Identify which cell holds the provided text, then report its [X, Y] central coordinate. 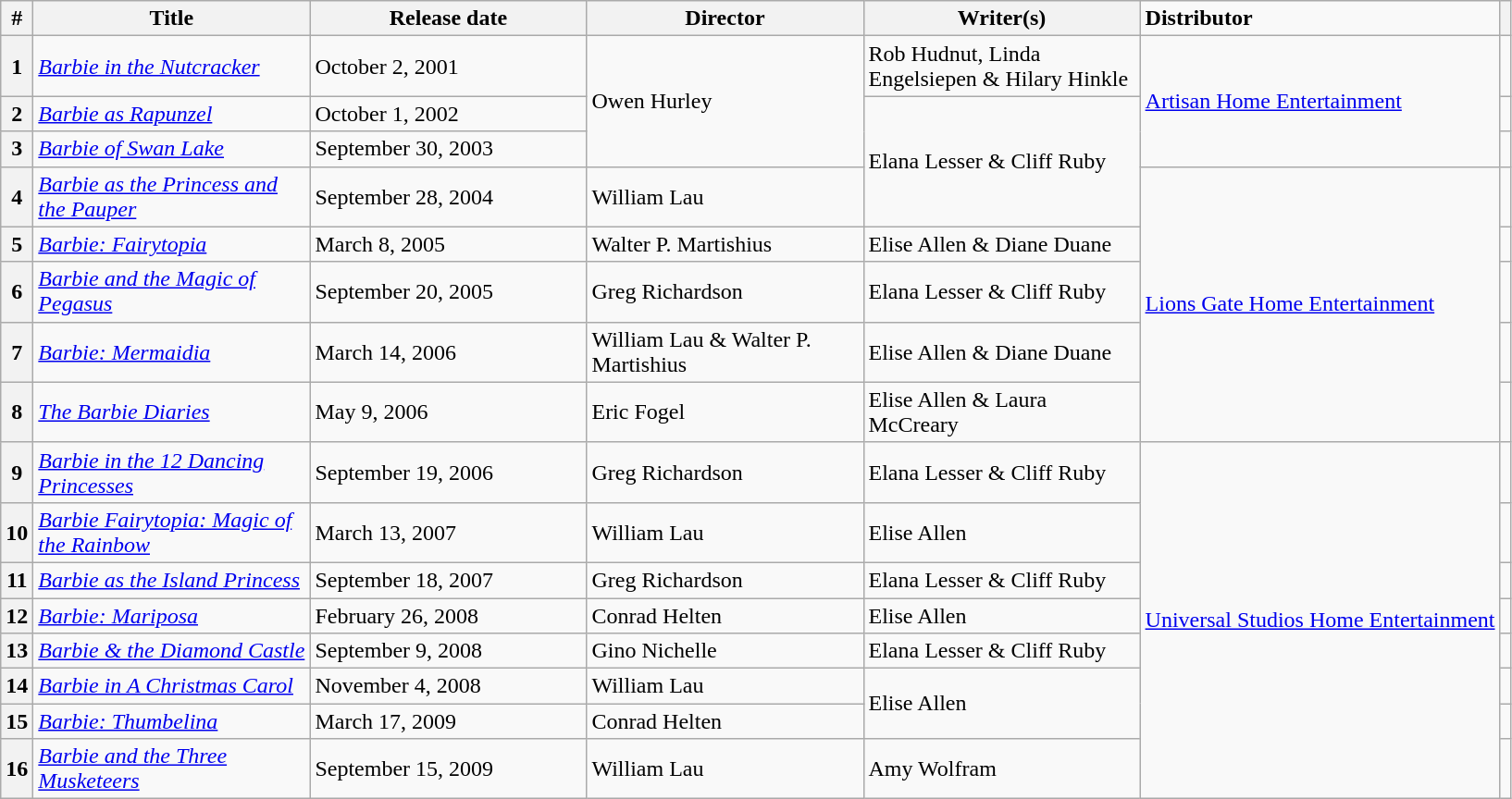
5 [17, 244]
October 2, 2001 [448, 67]
The Barbie Diaries [172, 412]
11 [17, 580]
September 9, 2008 [448, 651]
September 20, 2005 [448, 292]
Release date [448, 18]
March 13, 2007 [448, 533]
3 [17, 149]
13 [17, 651]
Artisan Home Entertainment [1320, 102]
16 [17, 769]
October 1, 2002 [448, 114]
March 17, 2009 [448, 721]
Director [725, 18]
8 [17, 412]
Barbie in the Nutcracker [172, 67]
September 18, 2007 [448, 580]
Barbie as the Island Princess [172, 580]
September 28, 2004 [448, 196]
September 15, 2009 [448, 769]
Barbie and the Three Musketeers [172, 769]
Writer(s) [1001, 18]
9 [17, 472]
Barbie & the Diamond Castle [172, 651]
Barbie as the Princess and the Pauper [172, 196]
1 [17, 67]
Barbie: Thumbelina [172, 721]
Barbie: Mermaidia [172, 351]
14 [17, 686]
March 14, 2006 [448, 351]
Barbie and the Magic of Pegasus [172, 292]
Barbie of Swan Lake [172, 149]
2 [17, 114]
Barbie in A Christmas Carol [172, 686]
September 30, 2003 [448, 149]
7 [17, 351]
15 [17, 721]
Owen Hurley [725, 102]
Distributor [1320, 18]
May 9, 2006 [448, 412]
November 4, 2008 [448, 686]
6 [17, 292]
Rob Hudnut, Linda Engelsiepen & Hilary Hinkle [1001, 67]
Elise Allen & Laura McCreary [1001, 412]
Title [172, 18]
September 19, 2006 [448, 472]
# [17, 18]
Eric Fogel [725, 412]
William Lau & Walter P. Martishius [725, 351]
Barbie: Fairytopia [172, 244]
Amy Wolfram [1001, 769]
Walter P. Martishius [725, 244]
Barbie in the 12 Dancing Princesses [172, 472]
February 26, 2008 [448, 615]
Lions Gate Home Entertainment [1320, 304]
March 8, 2005 [448, 244]
12 [17, 615]
Gino Nichelle [725, 651]
Universal Studios Home Entertainment [1320, 621]
Barbie as Rapunzel [172, 114]
10 [17, 533]
Barbie Fairytopia: Magic of the Rainbow [172, 533]
Barbie: Mariposa [172, 615]
4 [17, 196]
